Provide the (X, Y) coordinate of the cell's center where the given text is located.  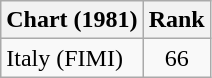
Rank (176, 20)
Italy (FIMI) (72, 58)
66 (176, 58)
Chart (1981) (72, 20)
